From the cell containing the given text, extract its center point as (X, Y) coordinate. 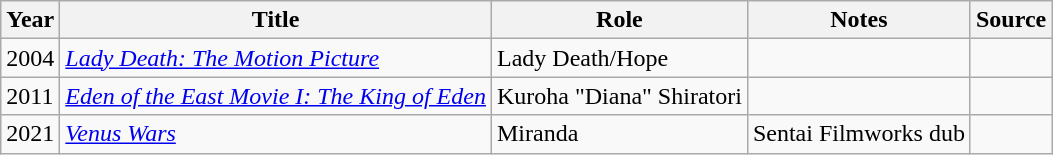
Venus Wars (276, 134)
2004 (30, 58)
Lady Death/Hope (619, 58)
2021 (30, 134)
Source (1010, 20)
Kuroha "Diana" Shiratori (619, 96)
2011 (30, 96)
Role (619, 20)
Sentai Filmworks dub (858, 134)
Notes (858, 20)
Miranda (619, 134)
Title (276, 20)
Eden of the East Movie I: The King of Eden (276, 96)
Year (30, 20)
Lady Death: The Motion Picture (276, 58)
